Return the (x, y) coordinate for the center point of the cell that contains the specified text.  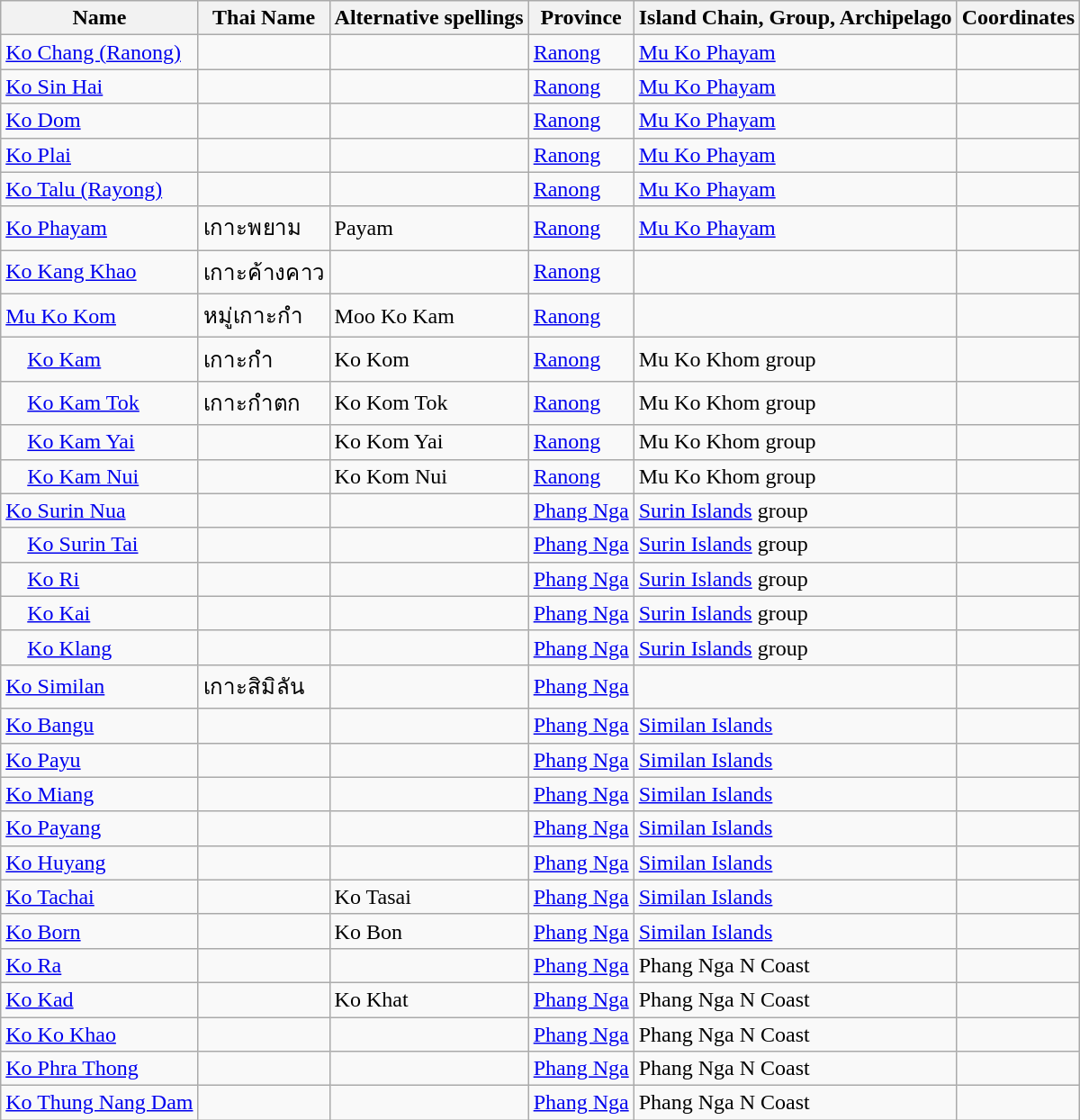
Ko Kom Tok (428, 403)
Ko Kam (99, 360)
เกาะค้างคาว (264, 272)
Ko Kom Nui (428, 476)
Ko Khat (428, 999)
Ko Born (99, 931)
หมู่เกาะกำ (264, 315)
Payam (428, 229)
Mu Ko Kom (99, 315)
Moo Ko Kam (428, 315)
Ko Talu (Rayong) (99, 189)
เกาะพยาม (264, 229)
Ko Surin Nua (99, 510)
Ko Thung Nang Dam (99, 1103)
Ko Sin Hai (99, 86)
Alternative spellings (428, 18)
Ko Phayam (99, 229)
Ko Tachai (99, 897)
Ko Kai (99, 613)
Ko Surin Tai (99, 545)
Island Chain, Group, Archipelago (796, 18)
Ko Dom (99, 121)
Ko Kad (99, 999)
Ko Huyang (99, 863)
เกาะกำ (264, 360)
Ko Kom (428, 360)
Ko Miang (99, 794)
Ko Ri (99, 579)
Ko Payang (99, 828)
Coordinates (1018, 18)
Ko Klang (99, 647)
Ko Chang (Ranong) (99, 52)
Thai Name (264, 18)
Ko Kang Khao (99, 272)
Ko Plai (99, 155)
Ko Bangu (99, 726)
Ko Kam Yai (99, 442)
Name (99, 18)
เกาะกำตก (264, 403)
เกาะสิมิลัน (264, 686)
Ko Similan (99, 686)
Province (581, 18)
Ko Payu (99, 760)
Ko Phra Thong (99, 1069)
Ko Kom Yai (428, 442)
Ko Tasai (428, 897)
Ko Ra (99, 965)
Ko Kam Nui (99, 476)
Ko Bon (428, 931)
Ko Kam Tok (99, 403)
Ko Ko Khao (99, 1034)
